Return [X, Y] of the center of cell containing provided text 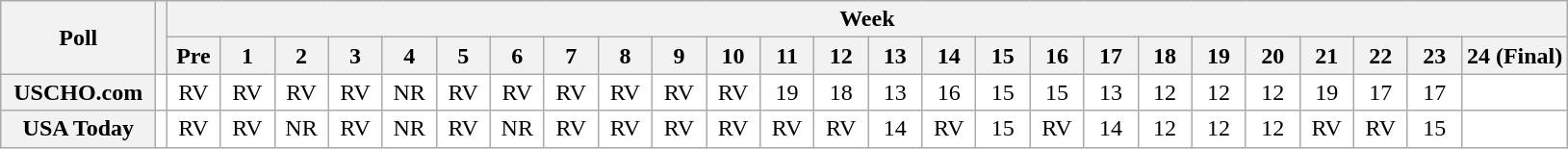
USCHO.com [79, 92]
Poll [79, 37]
6 [517, 56]
8 [625, 56]
5 [463, 56]
USA Today [79, 129]
Week [867, 19]
22 [1380, 56]
21 [1326, 56]
1 [247, 56]
24 (Final) [1514, 56]
9 [679, 56]
4 [409, 56]
10 [733, 56]
3 [355, 56]
Pre [193, 56]
7 [571, 56]
20 [1272, 56]
11 [787, 56]
23 [1434, 56]
2 [301, 56]
